Pinpoint the cell where the given text exists, returning its (x, y) midpoint coordinate. 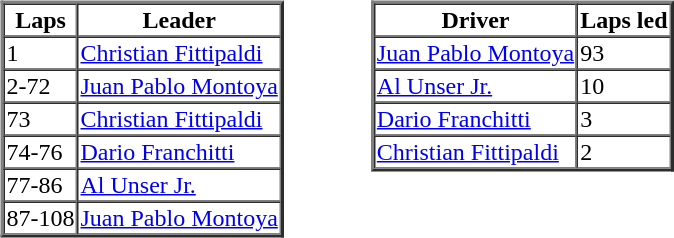
Laps led (624, 20)
Driver (476, 20)
Laps (41, 20)
2 (624, 152)
77-86 (41, 184)
Leader (178, 20)
2-72 (41, 86)
74-76 (41, 152)
93 (624, 52)
3 (624, 118)
10 (624, 86)
87-108 (41, 218)
73 (41, 118)
1 (41, 52)
